Return [X, Y] of the center of cell containing provided text 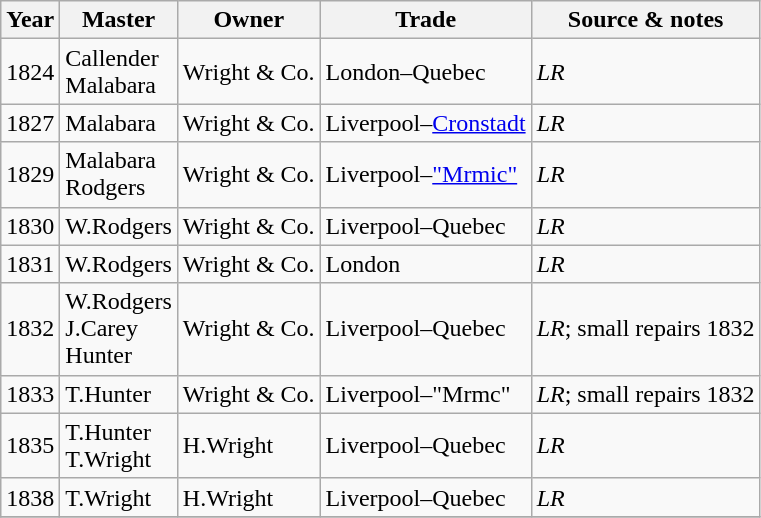
Year [30, 20]
1831 [30, 264]
Liverpool–"Mrmc" [426, 394]
T.Wright [119, 497]
1830 [30, 226]
1835 [30, 446]
Source & notes [646, 20]
T.HunterT.Wright [119, 446]
1827 [30, 123]
MalabaraRodgers [119, 174]
T.Hunter [119, 394]
Master [119, 20]
London [426, 264]
CallenderMalabara [119, 72]
1833 [30, 394]
1838 [30, 497]
1832 [30, 329]
W.RodgersJ.CareyHunter [119, 329]
Owner [248, 20]
Liverpool–"Mrmic" [426, 174]
1824 [30, 72]
London–Quebec [426, 72]
Trade [426, 20]
1829 [30, 174]
Liverpool–Cronstadt [426, 123]
Malabara [119, 123]
